Search for the cell housing the specified text and yield its [x, y] center coordinate. 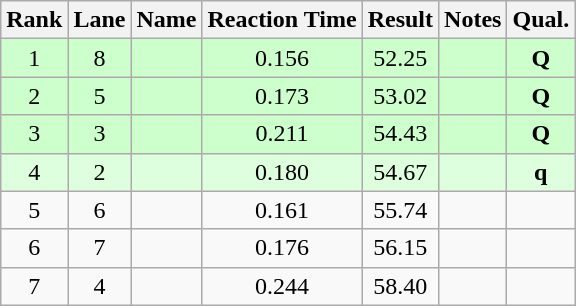
55.74 [400, 210]
Reaction Time [282, 20]
Rank [34, 20]
0.176 [282, 248]
54.67 [400, 172]
Name [166, 20]
53.02 [400, 96]
52.25 [400, 58]
54.43 [400, 134]
Lane [100, 20]
1 [34, 58]
58.40 [400, 286]
0.211 [282, 134]
56.15 [400, 248]
0.156 [282, 58]
Notes [473, 20]
Result [400, 20]
Qual. [541, 20]
q [541, 172]
8 [100, 58]
0.173 [282, 96]
0.244 [282, 286]
0.180 [282, 172]
0.161 [282, 210]
